Capture the cell that displays the provided text and extract its [X, Y] central coordinate. 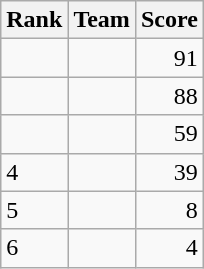
Score [169, 20]
59 [169, 134]
8 [169, 210]
Rank [34, 20]
39 [169, 172]
91 [169, 58]
88 [169, 96]
Team [102, 20]
6 [34, 248]
5 [34, 210]
